Return the (X, Y) coordinate for the center point of the cell that contains the specified text.  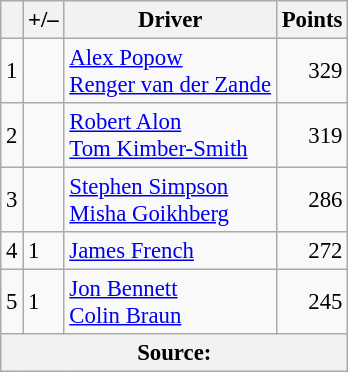
Stephen Simpson Misha Goikhberg (170, 200)
Driver (170, 20)
Jon Bennett Colin Braun (170, 302)
286 (312, 200)
4 (12, 251)
329 (312, 72)
2 (12, 136)
5 (12, 302)
James French (170, 251)
Alex Popow Renger van der Zande (170, 72)
3 (12, 200)
272 (312, 251)
319 (312, 136)
245 (312, 302)
+/– (44, 20)
Points (312, 20)
Source: (174, 353)
Robert Alon Tom Kimber-Smith (170, 136)
